Search for the cell housing the specified text and yield its [x, y] center coordinate. 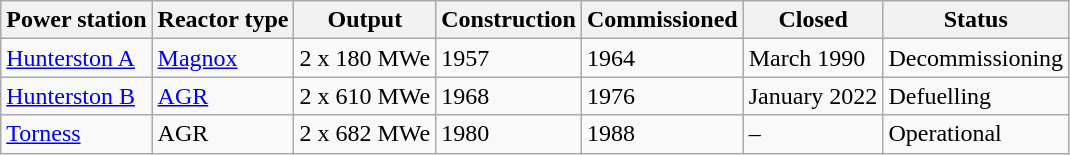
2 x 610 MWe [365, 96]
Hunterston B [76, 96]
January 2022 [813, 96]
– [813, 134]
Power station [76, 20]
1976 [662, 96]
Decommissioning [976, 58]
Hunterston A [76, 58]
Output [365, 20]
March 1990 [813, 58]
Magnox [223, 58]
Torness [76, 134]
Closed [813, 20]
1980 [509, 134]
Commissioned [662, 20]
2 x 180 MWe [365, 58]
1968 [509, 96]
Construction [509, 20]
1988 [662, 134]
1964 [662, 58]
Defuelling [976, 96]
1957 [509, 58]
Reactor type [223, 20]
Status [976, 20]
2 x 682 MWe [365, 134]
Operational [976, 134]
